For the text-containing cell, return its midpoint in [x, y] coordinate format. 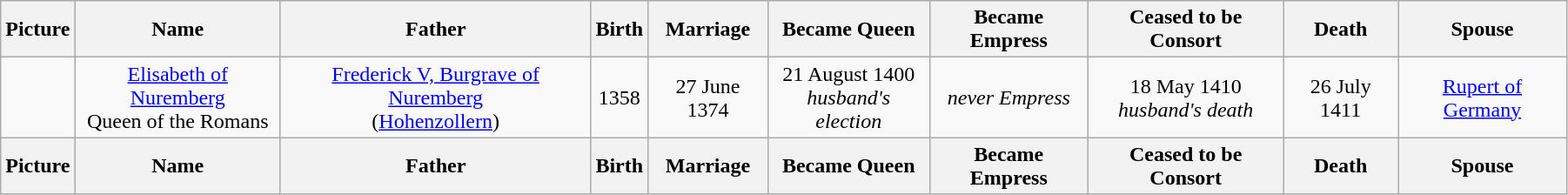
Elisabeth of NurembergQueen of the Romans [178, 97]
27 June 1374 [708, 97]
1358 [620, 97]
21 August 1400husband's election [848, 97]
never Empress [1009, 97]
Frederick V, Burgrave of Nuremberg(Hohenzollern) [435, 97]
26 July 1411 [1341, 97]
18 May 1410husband's death [1186, 97]
Rupert of Germany [1483, 97]
